Search for the cell housing the specified text and yield its (x, y) center coordinate. 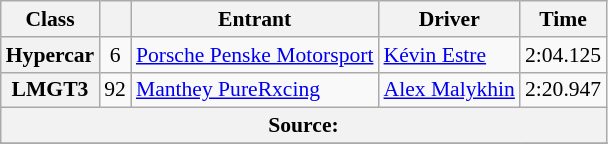
Manthey PureRxcing (255, 90)
Hypercar (50, 55)
Source: (304, 126)
Entrant (255, 19)
6 (115, 55)
2:04.125 (563, 55)
Alex Malykhin (448, 90)
Porsche Penske Motorsport (255, 55)
Time (563, 19)
92 (115, 90)
Kévin Estre (448, 55)
LMGT3 (50, 90)
2:20.947 (563, 90)
Driver (448, 19)
Class (50, 19)
